Find where the given text appears and provide that cell's center as [x, y] coordinate. 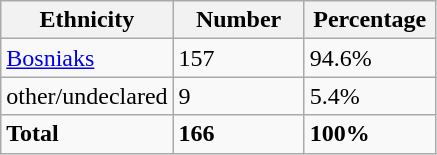
Bosniaks [87, 58]
5.4% [370, 96]
166 [238, 134]
9 [238, 96]
other/undeclared [87, 96]
100% [370, 134]
157 [238, 58]
Total [87, 134]
94.6% [370, 58]
Percentage [370, 20]
Ethnicity [87, 20]
Number [238, 20]
